Locate the cell with the specified text and output its [X, Y] center coordinate. 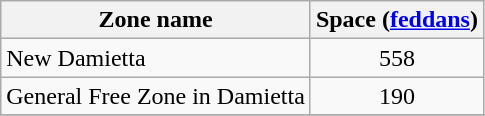
General Free Zone in Damietta [156, 96]
190 [396, 96]
558 [396, 58]
Space (feddans) [396, 20]
Zone name [156, 20]
New Damietta [156, 58]
